Determine the [X, Y] coordinate at the center of the cell enclosing the given text.  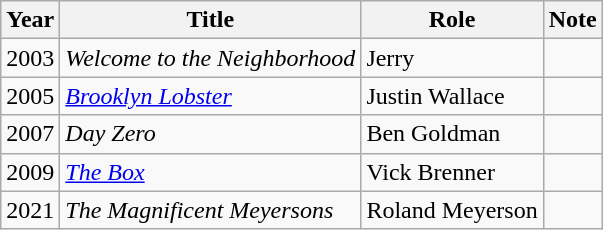
Welcome to the Neighborhood [210, 58]
2007 [30, 134]
Note [572, 20]
Ben Goldman [452, 134]
Role [452, 20]
2003 [30, 58]
Vick Brenner [452, 172]
The Magnificent Meyersons [210, 210]
Roland Meyerson [452, 210]
2005 [30, 96]
The Box [210, 172]
Justin Wallace [452, 96]
Year [30, 20]
Brooklyn Lobster [210, 96]
Jerry [452, 58]
2021 [30, 210]
2009 [30, 172]
Title [210, 20]
Day Zero [210, 134]
